Output the (X, Y) coordinate of the center of the cell containing the given text.  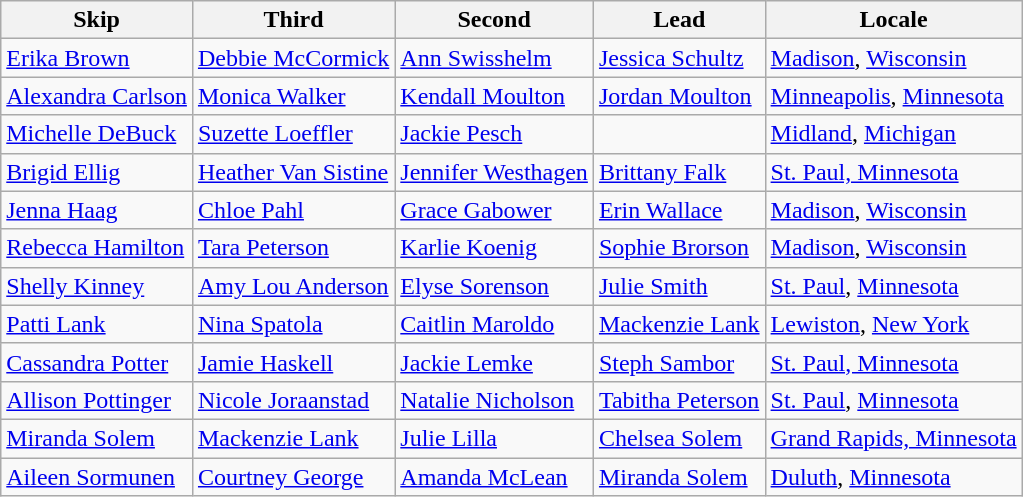
Brittany Falk (679, 172)
Duluth, Minnesota (894, 477)
Jessica Schultz (679, 58)
Jordan Moulton (679, 96)
Shelly Kinney (97, 286)
Chloe Pahl (293, 210)
Julie Smith (679, 286)
Natalie Nicholson (494, 400)
Courtney George (293, 477)
Lead (679, 20)
Jenna Haag (97, 210)
Steph Sambor (679, 362)
Ann Swisshelm (494, 58)
Third (293, 20)
Second (494, 20)
Nina Spatola (293, 324)
Amy Lou Anderson (293, 286)
Chelsea Solem (679, 438)
Erika Brown (97, 58)
Jackie Pesch (494, 134)
Locale (894, 20)
Sophie Brorson (679, 248)
Allison Pottinger (97, 400)
Amanda McLean (494, 477)
Grand Rapids, Minnesota (894, 438)
Jamie Haskell (293, 362)
Elyse Sorenson (494, 286)
Michelle DeBuck (97, 134)
Patti Lank (97, 324)
Suzette Loeffler (293, 134)
Grace Gabower (494, 210)
Julie Lilla (494, 438)
Karlie Koenig (494, 248)
Monica Walker (293, 96)
Nicole Joraanstad (293, 400)
Aileen Sormunen (97, 477)
Minneapolis, Minnesota (894, 96)
Lewiston, New York (894, 324)
Midland, Michigan (894, 134)
Rebecca Hamilton (97, 248)
Tabitha Peterson (679, 400)
Erin Wallace (679, 210)
Brigid Ellig (97, 172)
Tara Peterson (293, 248)
Kendall Moulton (494, 96)
Caitlin Maroldo (494, 324)
Jennifer Westhagen (494, 172)
Cassandra Potter (97, 362)
Jackie Lemke (494, 362)
Debbie McCormick (293, 58)
Skip (97, 20)
Heather Van Sistine (293, 172)
Alexandra Carlson (97, 96)
